From the cell containing the given text, extract its center point as (x, y) coordinate. 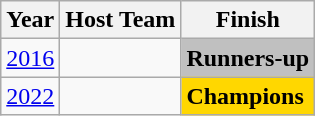
Runners-up (248, 58)
Champions (248, 96)
2016 (30, 58)
Host Team (120, 20)
Finish (248, 20)
2022 (30, 96)
Year (30, 20)
